Locate the cell with the specified text and output its [X, Y] center coordinate. 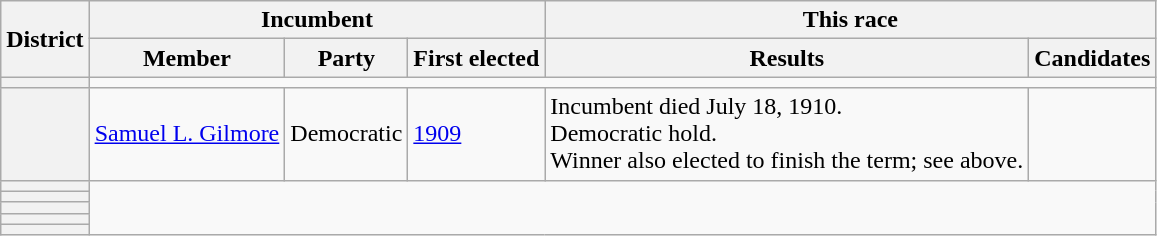
First elected [476, 58]
This race [850, 20]
Results [787, 58]
Member [187, 58]
1909 [476, 134]
Incumbent [317, 20]
Samuel L. Gilmore [187, 134]
Party [346, 58]
District [45, 39]
Candidates [1092, 58]
Democratic [346, 134]
Incumbent died July 18, 1910.Democratic hold.Winner also elected to finish the term; see above. [787, 134]
